Identify which cell holds the provided text, then report its (X, Y) central coordinate. 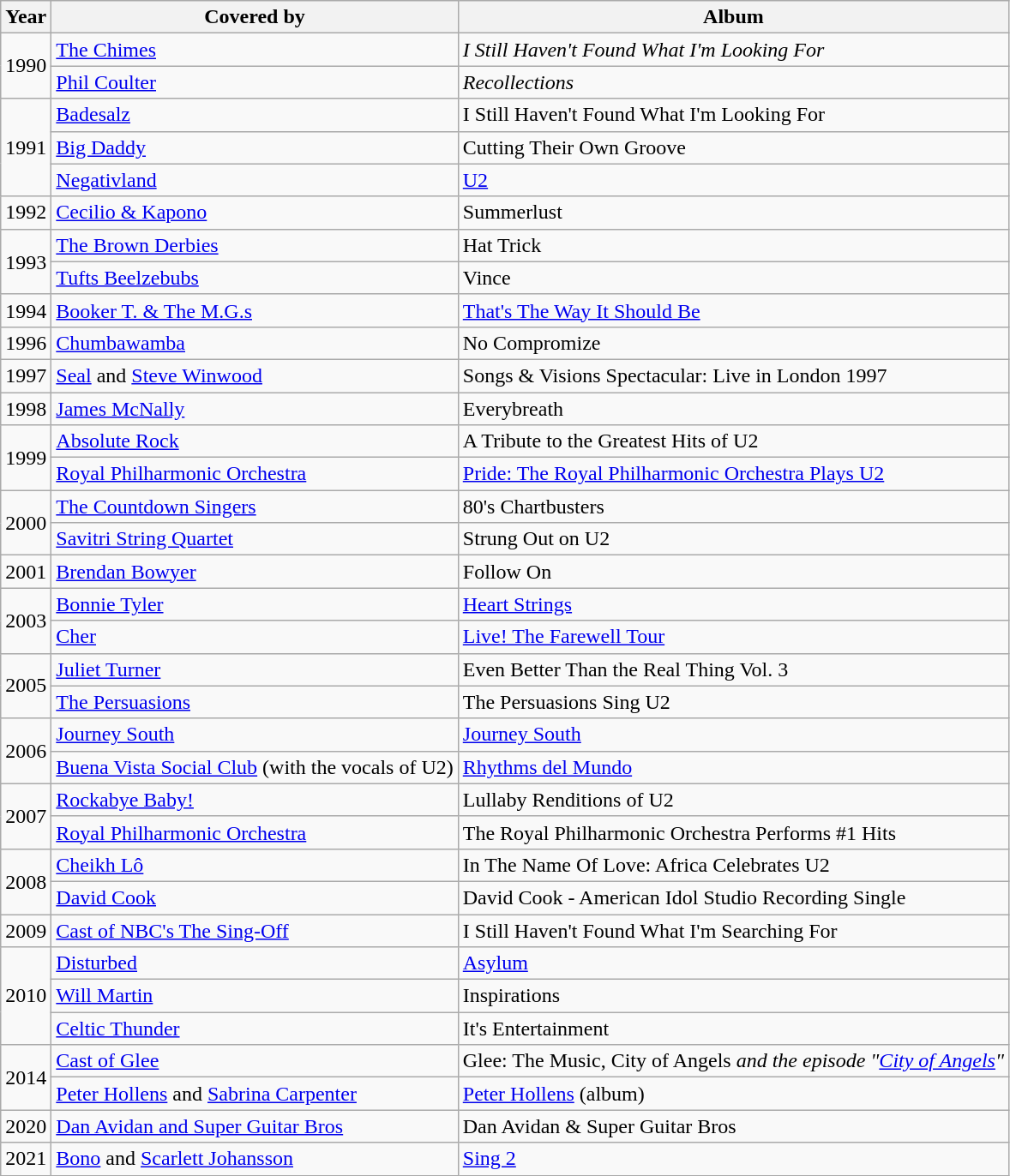
Negativland (255, 180)
Follow On (733, 572)
Cutting Their Own Groove (733, 147)
Cher (255, 637)
Badesalz (255, 115)
2005 (26, 686)
Buena Vista Social Club (with the vocals of U2) (255, 767)
2020 (26, 1126)
Big Daddy (255, 147)
Disturbed (255, 963)
A Tribute to the Greatest Hits of U2 (733, 441)
Album (733, 17)
Dan Avidan & Super Guitar Bros (733, 1126)
Pride: The Royal Philharmonic Orchestra Plays U2 (733, 474)
Dan Avidan and Super Guitar Bros (255, 1126)
Even Better Than the Real Thing Vol. 3 (733, 669)
Peter Hollens (album) (733, 1094)
Sing 2 (733, 1159)
Asylum (733, 963)
Juliet Turner (255, 669)
David Cook - American Idol Studio Recording Single (733, 897)
2010 (26, 996)
That's The Way It Should Be (733, 310)
2006 (26, 751)
Bono and Scarlett Johansson (255, 1159)
Cheikh Lô (255, 865)
Seal and Steve Winwood (255, 375)
Heart Strings (733, 604)
U2 (733, 180)
1999 (26, 458)
1993 (26, 261)
Hat Trick (733, 245)
1991 (26, 147)
Phil Coulter (255, 82)
Cast of NBC's The Sing-Off (255, 930)
2014 (26, 1077)
Absolute Rock (255, 441)
The Brown Derbies (255, 245)
Booker T. & The M.G.s (255, 310)
Bonnie Tyler (255, 604)
Vince (733, 278)
1992 (26, 213)
The Royal Philharmonic Orchestra Performs #1 Hits (733, 832)
Celtic Thunder (255, 1029)
Will Martin (255, 996)
Brendan Bowyer (255, 572)
Everybreath (733, 409)
Rhythms del Mundo (733, 767)
Cecilio & Kapono (255, 213)
In The Name Of Love: Africa Celebrates U2 (733, 865)
2000 (26, 523)
I Still Haven't Found What I'm Searching For (733, 930)
1998 (26, 409)
Songs & Visions Spectacular: Live in London 1997 (733, 375)
1990 (26, 66)
Strung Out on U2 (733, 539)
Recollections (733, 82)
James McNally (255, 409)
1996 (26, 343)
The Countdown Singers (255, 507)
Glee: The Music, City of Angels and the episode "City of Angels" (733, 1061)
The Chimes (255, 50)
David Cook (255, 897)
No Compromize (733, 343)
Cast of Glee (255, 1061)
Chumbawamba (255, 343)
The Persuasions (255, 702)
2008 (26, 881)
Lullaby Renditions of U2 (733, 800)
1994 (26, 310)
Peter Hollens and Sabrina Carpenter (255, 1094)
Live! The Farewell Tour (733, 637)
Tufts Beelzebubs (255, 278)
It's Entertainment (733, 1029)
1997 (26, 375)
2009 (26, 930)
80's Chartbusters (733, 507)
2007 (26, 816)
2001 (26, 572)
Summerlust (733, 213)
Covered by (255, 17)
Savitri String Quartet (255, 539)
The Persuasions Sing U2 (733, 702)
Inspirations (733, 996)
Rockabye Baby! (255, 800)
2021 (26, 1159)
Year (26, 17)
2003 (26, 621)
